Return the [X, Y] coordinate for the center point of the cell that contains the specified text.  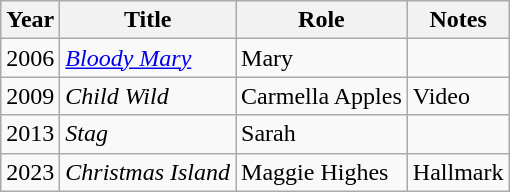
Maggie Highes [322, 172]
Child Wild [148, 96]
Mary [322, 58]
Stag [148, 134]
Role [322, 20]
2013 [30, 134]
Notes [458, 20]
Hallmark [458, 172]
Video [458, 96]
2009 [30, 96]
Christmas Island [148, 172]
Sarah [322, 134]
Bloody Mary [148, 58]
2023 [30, 172]
2006 [30, 58]
Title [148, 20]
Carmella Apples [322, 96]
Year [30, 20]
